Return the [X, Y] coordinate for the center point of the cell that contains the specified text.  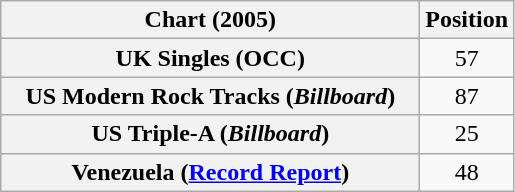
87 [467, 96]
UK Singles (OCC) [210, 58]
48 [467, 172]
US Modern Rock Tracks (Billboard) [210, 96]
US Triple-A (Billboard) [210, 134]
25 [467, 134]
Chart (2005) [210, 20]
Position [467, 20]
Venezuela (Record Report) [210, 172]
57 [467, 58]
